Capture the cell that displays the provided text and extract its (x, y) central coordinate. 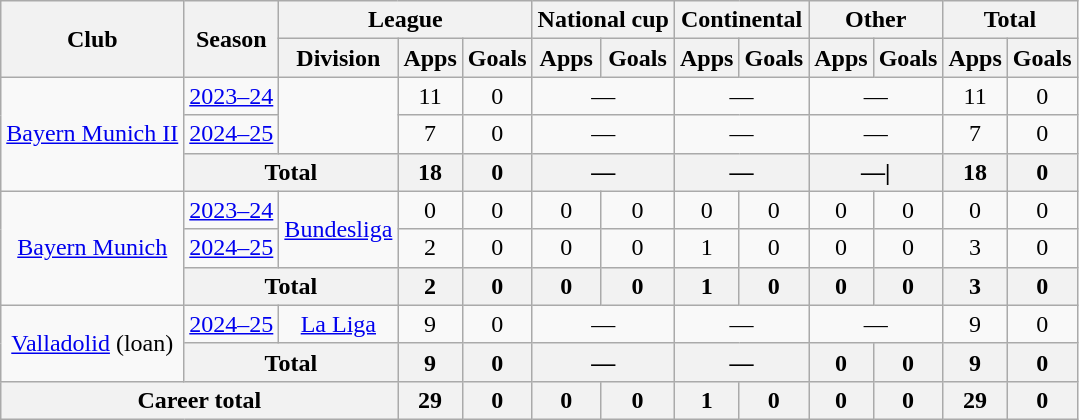
Bayern Munich (92, 248)
League (406, 20)
Bundesliga (338, 229)
Other (876, 20)
Valladolid (loan) (92, 343)
Continental (742, 20)
La Liga (338, 324)
Season (232, 39)
Club (92, 39)
Career total (200, 400)
Bayern Munich II (92, 134)
National cup (603, 20)
—| (876, 172)
Division (338, 58)
